Determine the [x, y] coordinate at the center of the cell enclosing the given text.  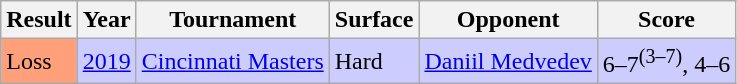
Daniil Medvedev [508, 62]
Tournament [232, 20]
Result [39, 20]
Score [666, 20]
Opponent [508, 20]
Surface [374, 20]
Year [106, 20]
Cincinnati Masters [232, 62]
6–7(3–7), 4–6 [666, 62]
Loss [39, 62]
Hard [374, 62]
2019 [106, 62]
